Provide the (X, Y) coordinate of the cell's center where the given text is located.  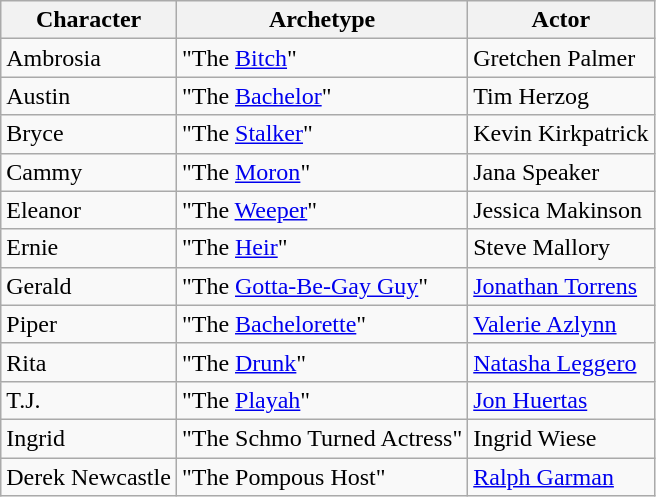
Jana Speaker (561, 172)
"The Stalker" (322, 134)
Archetype (322, 20)
"The Weeper" (322, 210)
Cammy (89, 172)
Eleanor (89, 210)
Gerald (89, 286)
Character (89, 20)
"The Playah" (322, 400)
Natasha Leggero (561, 362)
"The Pompous Host" (322, 477)
"The Drunk" (322, 362)
"The Gotta-Be-Gay Guy" (322, 286)
"The Bachelorette" (322, 324)
Jon Huertas (561, 400)
Derek Newcastle (89, 477)
"The Heir" (322, 248)
Ambrosia (89, 58)
Actor (561, 20)
Steve Mallory (561, 248)
Gretchen Palmer (561, 58)
Kevin Kirkpatrick (561, 134)
Bryce (89, 134)
Ralph Garman (561, 477)
Piper (89, 324)
"The Bitch" (322, 58)
Jonathan Torrens (561, 286)
Valerie Azlynn (561, 324)
Ingrid Wiese (561, 438)
Jessica Makinson (561, 210)
Tim Herzog (561, 96)
T.J. (89, 400)
Ernie (89, 248)
Ingrid (89, 438)
Austin (89, 96)
Rita (89, 362)
"The Bachelor" (322, 96)
"The Moron" (322, 172)
"The Schmo Turned Actress" (322, 438)
